Detect which cell encompasses the target text, then output its [X, Y] center coordinate. 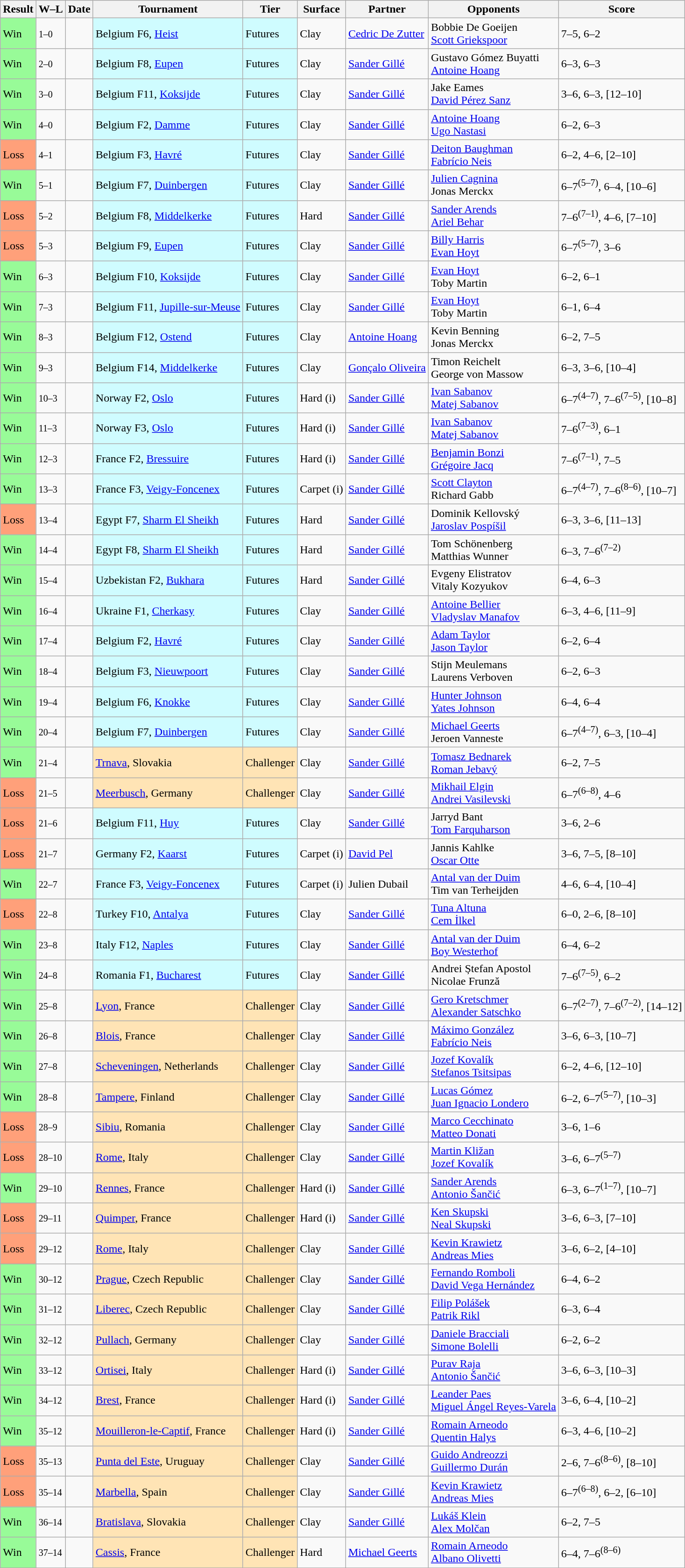
Score [621, 9]
6–7(5–7), 3–6 [621, 246]
19–4 [50, 701]
Uzbekistan F2, Bukhara [168, 580]
Jarryd Bant Tom Farquharson [493, 823]
Benjamin Bonzi Grégoire Jacq [493, 459]
Punta del Este, Uruguay [168, 1462]
6–2, 4–6, [2–10] [621, 155]
Gero Kretschmer Alexander Satschko [493, 1006]
7–5, 6–2 [621, 34]
7–6(7–5), 6–2 [621, 975]
28–8 [50, 1096]
35–14 [50, 1491]
Adam Taylor Jason Taylor [493, 641]
10–3 [50, 398]
5–3 [50, 246]
6–7(5–7), 6–4, [10–6] [621, 185]
Ukraine F1, Cherkasy [168, 611]
29–10 [50, 1188]
Result [18, 9]
8–3 [50, 337]
28–10 [50, 1157]
5–1 [50, 185]
6–3, 6–3 [621, 64]
3–6, 6–4, [10–2] [621, 1401]
Lucas Gómez Juan Ignacio Londero [493, 1096]
3–6, 6–3, [10–3] [621, 1370]
Stijn Meulemans Laurens Verboven [493, 671]
6–2, 6–4 [621, 641]
Belgium F6, Knokke [168, 701]
18–4 [50, 671]
6–7(4–7), 6–3, [10–4] [621, 732]
Leander Paes Miguel Ángel Reyes-Varela [493, 1401]
Antoine Hoang Ugo Nastasi [493, 124]
6–3, 4–6, [10–2] [621, 1431]
5–2 [50, 216]
35–13 [50, 1462]
13–3 [50, 489]
3–6, 6–3, [12–10] [621, 94]
Rennes, France [168, 1188]
3–6, 6–3, [10–7] [621, 1036]
Julien Dubail [387, 884]
30–12 [50, 1278]
6–7(4–7), 7–6(7–5), [10–8] [621, 398]
Partner [387, 9]
Tier [270, 9]
6–3, 4–6, [11–9] [621, 611]
3–6, 6–3, [7–10] [621, 1218]
36–14 [50, 1522]
Belgium F3, Nieuwpoort [168, 671]
2–0 [50, 64]
3–6, 7–5, [8–10] [621, 854]
Jannis Kahlke Oscar Otte [493, 854]
6–2, 6–1 [621, 276]
Purav Raja Antonio Šančić [493, 1370]
Hunter Johnson Yates Johnson [493, 701]
Sibiu, Romania [168, 1127]
Jozef Kovalík Stefanos Tsitsipas [493, 1067]
34–12 [50, 1401]
7–3 [50, 306]
Norway F2, Oslo [168, 398]
Fernando Romboli David Vega Hernández [493, 1278]
4–6, 6–4, [10–4] [621, 884]
Romain Arneodo Quentin Halys [493, 1431]
Meerbusch, Germany [168, 793]
Belgium F11, Koksijde [168, 94]
Daniele Bracciali Simone Bolelli [493, 1339]
Date [79, 9]
Martin Kližan Jozef Kovalík [493, 1157]
6–2, 6–2 [621, 1339]
France F2, Bressuire [168, 459]
23–8 [50, 945]
Surface [322, 9]
21–4 [50, 762]
Belgium F9, Eupen [168, 246]
33–12 [50, 1370]
Egypt F8, Sharm El Sheikh [168, 550]
32–12 [50, 1339]
Jake Eames David Pérez Sanz [493, 94]
21–7 [50, 854]
Romania F1, Bucharest [168, 975]
Timon Reichelt George von Massow [493, 367]
Belgium F12, Ostend [168, 337]
6–4, 6–4 [621, 701]
14–4 [50, 550]
6–3, 3–6, [10–4] [621, 367]
4–0 [50, 124]
6–3, 6–7(1–7), [10–7] [621, 1188]
Turkey F10, Antalya [168, 914]
20–4 [50, 732]
Antal van der Duim Tim van Terheijden [493, 884]
2–6, 7–6(8–6), [8–10] [621, 1462]
Julien Cagnina Jonas Merckx [493, 185]
Egypt F7, Sharm El Sheikh [168, 519]
6–7(6–8), 4–6 [621, 793]
7–6(7–1), 4–6, [7–10] [621, 216]
Belgium F11, Jupille-sur-Meuse [168, 306]
Scheveningen, Netherlands [168, 1067]
David Pel [387, 854]
6–7(6–8), 6–2, [6–10] [621, 1491]
Belgium F6, Heist [168, 34]
Lukáš Klein Alex Molčan [493, 1522]
35–12 [50, 1431]
Pullach, Germany [168, 1339]
Opponents [493, 9]
7–6(7–1), 7–5 [621, 459]
Antoine Hoang [387, 337]
Evgeny Elistratov Vitaly Kozyukov [493, 580]
1–0 [50, 34]
26–8 [50, 1036]
6–2, 6–7(5–7), [10–3] [621, 1096]
Tampere, Finland [168, 1096]
3–6, 1–6 [621, 1127]
6–1, 6–4 [621, 306]
Filip Polášek Patrik Rikl [493, 1309]
Mikhail Elgin Andrei Vasilevski [493, 793]
Sander Arends Ariel Behar [493, 216]
3–6, 6–2, [4–10] [621, 1249]
Trnava, Slovakia [168, 762]
9–3 [50, 367]
3–0 [50, 94]
Máximo González Fabrício Neis [493, 1036]
6–4, 6–3 [621, 580]
Gustavo Gómez Buyatti Antoine Hoang [493, 64]
Belgium F8, Eupen [168, 64]
12–3 [50, 459]
Sander Arends Antonio Šančić [493, 1188]
Germany F2, Kaarst [168, 854]
25–8 [50, 1006]
Belgium F8, Middelkerke [168, 216]
Lyon, France [168, 1006]
Tournament [168, 9]
Tuna Altuna Cem İlkel [493, 914]
6–3, 6–4 [621, 1309]
15–4 [50, 580]
Bobbie De Goeijen Scott Griekspoor [493, 34]
Mouilleron-le-Captif, France [168, 1431]
Belgium F14, Middelkerke [168, 367]
31–12 [50, 1309]
16–4 [50, 611]
3–6, 6–7(5–7) [621, 1157]
Prague, Czech Republic [168, 1278]
Norway F3, Oslo [168, 429]
29–12 [50, 1249]
6–0, 2–6, [8–10] [621, 914]
22–7 [50, 884]
Michael Geerts [387, 1552]
Blois, France [168, 1036]
6–3 [50, 276]
17–4 [50, 641]
Brest, France [168, 1401]
13–4 [50, 519]
Billy Harris Evan Hoyt [493, 246]
Belgium F2, Damme [168, 124]
22–8 [50, 914]
Marco Cecchinato Matteo Donati [493, 1127]
Belgium F11, Huy [168, 823]
Belgium F2, Havré [168, 641]
Quimper, France [168, 1218]
6–2, 4–6, [12–10] [621, 1067]
6–7(4–7), 7–6(8–6), [10–7] [621, 489]
6–7(2–7), 7–6(7–2), [14–12] [621, 1006]
Cassis, France [168, 1552]
Romain Arneodo Albano Olivetti [493, 1552]
27–8 [50, 1067]
21–6 [50, 823]
Ken Skupski Neal Skupski [493, 1218]
Liberec, Czech Republic [168, 1309]
37–14 [50, 1552]
29–11 [50, 1218]
Ortisei, Italy [168, 1370]
Cedric De Zutter [387, 34]
6–3, 3–6, [11–13] [621, 519]
Deiton Baughman Fabrício Neis [493, 155]
Belgium F3, Havré [168, 155]
Guido Andreozzi Guillermo Durán [493, 1462]
28–9 [50, 1127]
24–8 [50, 975]
Michael Geerts Jeroen Vanneste [493, 732]
Dominik Kellovský Jaroslav Pospíšil [493, 519]
W–L [50, 9]
7–6(7–3), 6–1 [621, 429]
6–4, 7–6(8–6) [621, 1552]
Kevin Benning Jonas Merckx [493, 337]
6–3, 7–6(7–2) [621, 550]
Tomasz Bednarek Roman Jebavý [493, 762]
Belgium F10, Koksijde [168, 276]
Tom Schönenberg Matthias Wunner [493, 550]
Scott Clayton Richard Gabb [493, 489]
Antal van der Duim Boy Westerhof [493, 945]
Andrei Ștefan Apostol Nicolae Frunză [493, 975]
11–3 [50, 429]
Marbella, Spain [168, 1491]
Italy F12, Naples [168, 945]
3–6, 2–6 [621, 823]
Gonçalo Oliveira [387, 367]
4–1 [50, 155]
Bratislava, Slovakia [168, 1522]
Antoine Bellier Vladyslav Manafov [493, 611]
21–5 [50, 793]
